Find where the given text appears and provide that cell's center as (X, Y) coordinate. 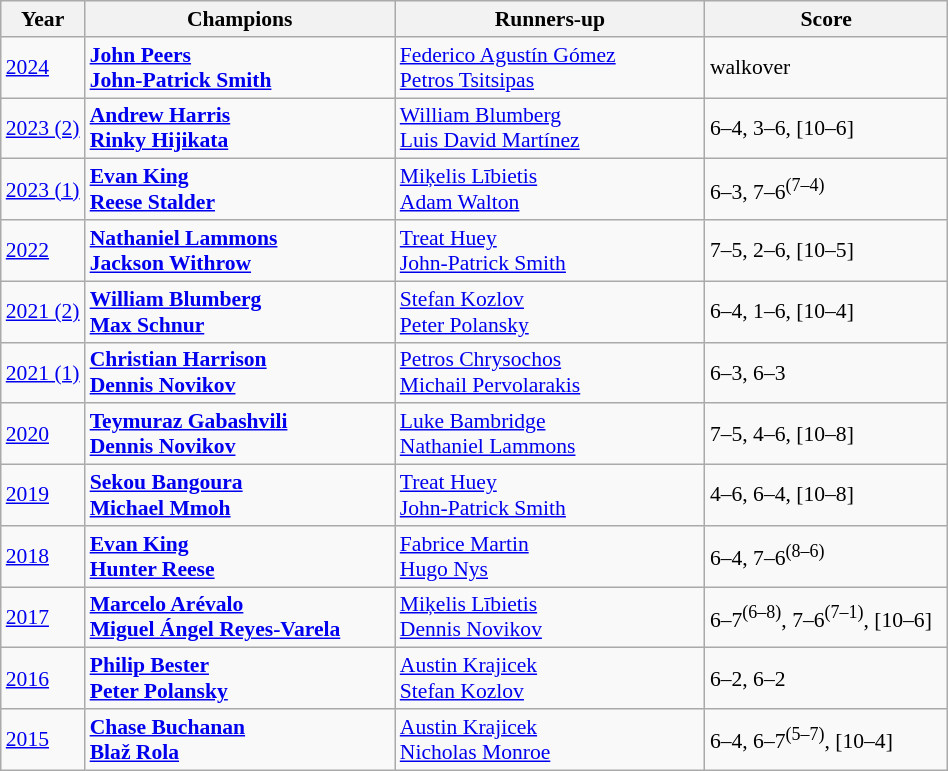
Federico Agustín Gómez Petros Tsitsipas (550, 68)
Teymuraz Gabashvili Dennis Novikov (240, 434)
Champions (240, 19)
Evan King Reese Stalder (240, 190)
4–6, 6–4, [10–8] (826, 496)
2021 (1) (43, 372)
Year (43, 19)
2017 (43, 618)
Austin Krajicek Nicholas Monroe (550, 740)
6–3, 7–6(7–4) (826, 190)
6–4, 3–6, [10–6] (826, 128)
Score (826, 19)
Philip Bester Peter Polansky (240, 678)
6–4, 1–6, [10–4] (826, 312)
Marcelo Arévalo Miguel Ángel Reyes-Varela (240, 618)
2022 (43, 250)
2024 (43, 68)
Christian Harrison Dennis Novikov (240, 372)
2020 (43, 434)
2023 (1) (43, 190)
2023 (2) (43, 128)
6–3, 6–3 (826, 372)
2018 (43, 556)
2016 (43, 678)
Stefan Kozlov Peter Polansky (550, 312)
Miķelis Lībietis Dennis Novikov (550, 618)
John Peers John-Patrick Smith (240, 68)
2019 (43, 496)
Evan King Hunter Reese (240, 556)
Chase Buchanan Blaž Rola (240, 740)
Runners-up (550, 19)
William Blumberg Luis David Martínez (550, 128)
walkover (826, 68)
Nathaniel Lammons Jackson Withrow (240, 250)
Miķelis Lībietis Adam Walton (550, 190)
7–5, 4–6, [10–8] (826, 434)
Petros Chrysochos Michail Pervolarakis (550, 372)
Fabrice Martin Hugo Nys (550, 556)
6–2, 6–2 (826, 678)
Luke Bambridge Nathaniel Lammons (550, 434)
6–4, 7–6(8–6) (826, 556)
6–7(6–8), 7–6(7–1), [10–6] (826, 618)
6–4, 6–7(5–7), [10–4] (826, 740)
Sekou Bangoura Michael Mmoh (240, 496)
2021 (2) (43, 312)
Andrew Harris Rinky Hijikata (240, 128)
2015 (43, 740)
Austin Krajicek Stefan Kozlov (550, 678)
7–5, 2–6, [10–5] (826, 250)
William Blumberg Max Schnur (240, 312)
